Pinpoint the cell where the given text exists, returning its [x, y] midpoint coordinate. 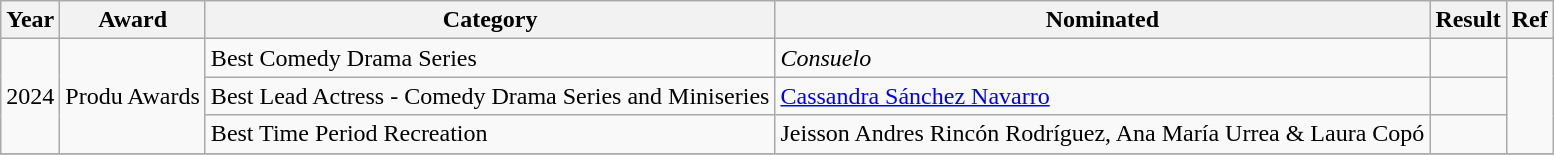
Result [1468, 20]
Award [133, 20]
Year [30, 20]
Consuelo [1102, 58]
Best Time Period Recreation [490, 134]
Cassandra Sánchez Navarro [1102, 96]
Best Lead Actress - Comedy Drama Series and Miniseries [490, 96]
Jeisson Andres Rincón Rodríguez, Ana María Urrea & Laura Copó [1102, 134]
Ref [1530, 20]
Nominated [1102, 20]
Category [490, 20]
2024 [30, 96]
Best Comedy Drama Series [490, 58]
Produ Awards [133, 96]
